Find where the given text appears and provide that cell's center as (X, Y) coordinate. 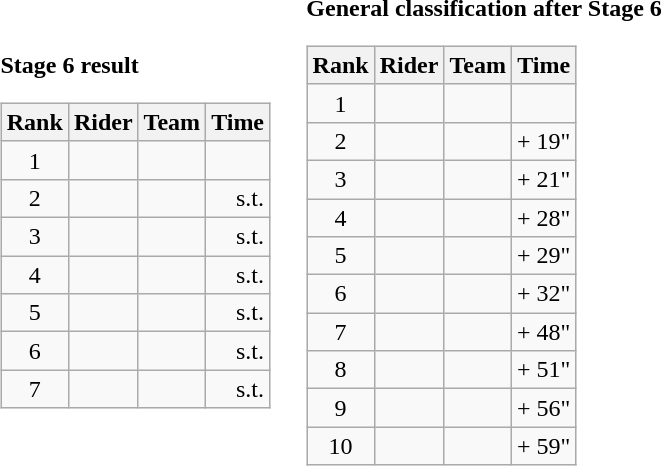
+ 32" (543, 294)
+ 21" (543, 179)
+ 29" (543, 256)
9 (340, 408)
8 (340, 370)
10 (340, 446)
+ 51" (543, 370)
+ 56" (543, 408)
+ 48" (543, 332)
+ 19" (543, 141)
+ 59" (543, 446)
+ 28" (543, 217)
